Scan for the cell matching the given text and deliver its [X, Y] coordinate at center. 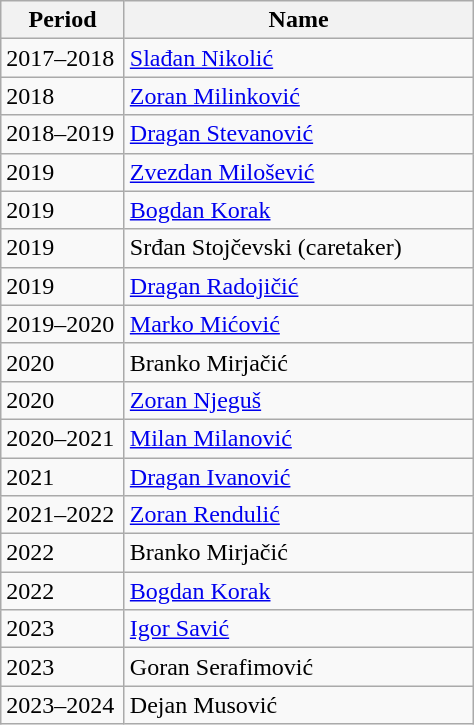
Milan Milanović [298, 438]
2021 [63, 477]
Srđan Stojčevski (caretaker) [298, 248]
Period [63, 20]
Dragan Radojičić [298, 286]
Dragan Stevanović [298, 134]
2018 [63, 96]
Zoran Njeguš [298, 400]
2019–2020 [63, 324]
2023–2024 [63, 705]
2020–2021 [63, 438]
Marko Mićović [298, 324]
2017–2018 [63, 58]
Igor Savić [298, 629]
Zvezdan Milošević [298, 172]
Slađan Nikolić [298, 58]
Dragan Ivanović [298, 477]
Goran Serafimović [298, 667]
Name [298, 20]
Zoran Rendulić [298, 515]
Dejan Musović [298, 705]
Zoran Milinković [298, 96]
2021–2022 [63, 515]
2018–2019 [63, 134]
